Identify which cell holds the provided text, then report its (x, y) central coordinate. 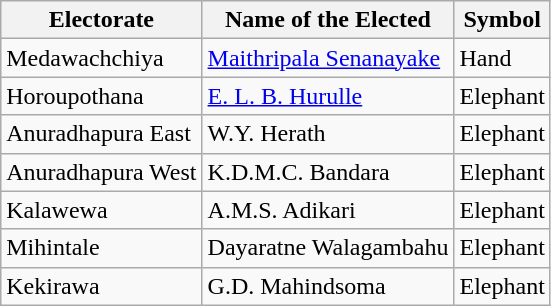
Dayaratne Walagambahu (328, 248)
Name of the Elected (328, 20)
Electorate (102, 20)
Horoupothana (102, 96)
Anuradhapura East (102, 134)
E. L. B. Hurulle (328, 96)
Hand (502, 58)
Kekirawa (102, 286)
G.D. Mahindsoma (328, 286)
Mihintale (102, 248)
Kalawewa (102, 210)
Symbol (502, 20)
Maithripala Senanayake (328, 58)
Anuradhapura West (102, 172)
Medawachchiya (102, 58)
A.M.S. Adikari (328, 210)
K.D.M.C. Bandara (328, 172)
W.Y. Herath (328, 134)
